Provide the (x, y) coordinate of the cell's center where the given text is located.  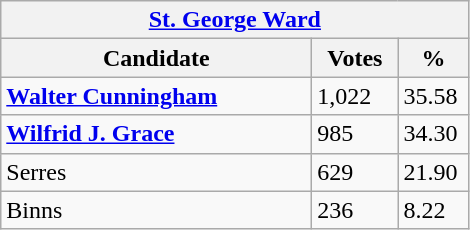
Binns (156, 210)
Candidate (156, 58)
Serres (156, 172)
% (434, 58)
35.58 (434, 96)
Wilfrid J. Grace (156, 134)
985 (355, 134)
Votes (355, 58)
34.30 (434, 134)
Walter Cunningham (156, 96)
St. George Ward (235, 20)
236 (355, 210)
1,022 (355, 96)
629 (355, 172)
8.22 (434, 210)
21.90 (434, 172)
